Scan for the cell matching the given text and deliver its [x, y] coordinate at center. 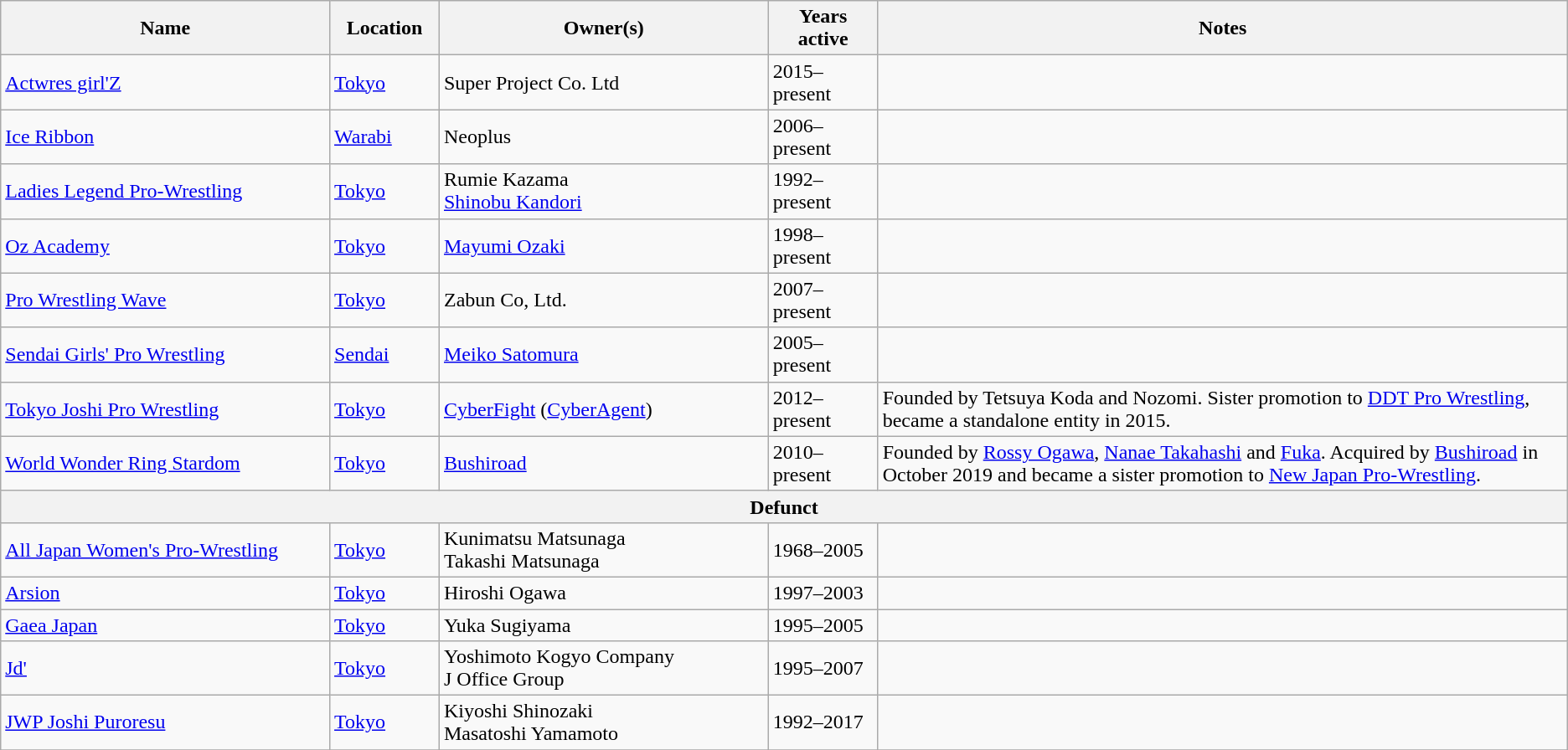
Yuka Sugiyama [603, 625]
2012–present [823, 408]
1995–2007 [823, 668]
Ice Ribbon [166, 137]
Sendai [385, 355]
Yoshimoto Kogyo CompanyJ Office Group [603, 668]
Oz Academy [166, 246]
2006–present [823, 137]
CyberFight (CyberAgent) [603, 408]
Actwres girl'Z [166, 82]
Kunimatsu MatsunagaTakashi Matsunaga [603, 549]
Location [385, 28]
Tokyo Joshi Pro Wrestling [166, 408]
Pro Wrestling Wave [166, 300]
Jd' [166, 668]
Meiko Satomura [603, 355]
Founded by Tetsuya Koda and Nozomi. Sister promotion to DDT Pro Wrestling, became a standalone entity in 2015. [1223, 408]
Sendai Girls' Pro Wrestling [166, 355]
Gaea Japan [166, 625]
Neoplus [603, 137]
Zabun Co, Ltd. [603, 300]
Rumie KazamaShinobu Kandori [603, 191]
2005–present [823, 355]
Arsion [166, 593]
Bushiroad [603, 464]
1992–present [823, 191]
Name [166, 28]
2007–present [823, 300]
1992–2017 [823, 723]
Defunct [784, 506]
2010–present [823, 464]
Founded by Rossy Ogawa, Nanae Takahashi and Fuka. Acquired by Bushiroad in October 2019 and became a sister promotion to New Japan Pro-Wrestling. [1223, 464]
1968–2005 [823, 549]
Kiyoshi ShinozakiMasatoshi Yamamoto [603, 723]
Years active [823, 28]
1995–2005 [823, 625]
1997–2003 [823, 593]
Hiroshi Ogawa [603, 593]
Notes [1223, 28]
Ladies Legend Pro-Wrestling [166, 191]
World Wonder Ring Stardom [166, 464]
JWP Joshi Puroresu [166, 723]
1998–present [823, 246]
All Japan Women's Pro-Wrestling [166, 549]
Super Project Co. Ltd [603, 82]
Warabi [385, 137]
Owner(s) [603, 28]
Mayumi Ozaki [603, 246]
2015–present [823, 82]
